Return the (x, y) coordinate for the center point of the cell that contains the specified text.  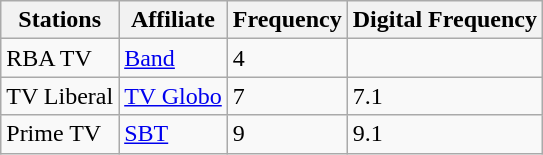
RBA TV (60, 58)
7.1 (444, 96)
Affiliate (174, 20)
9.1 (444, 134)
7 (287, 96)
Prime TV (60, 134)
TV Liberal (60, 96)
9 (287, 134)
Digital Frequency (444, 20)
Frequency (287, 20)
Stations (60, 20)
SBT (174, 134)
4 (287, 58)
Band (174, 58)
TV Globo (174, 96)
